Pinpoint the cell where the given text exists, returning its (x, y) midpoint coordinate. 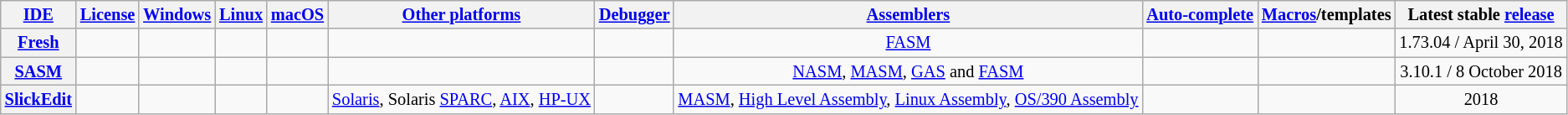
Windows (177, 14)
Macros/templates (1326, 14)
Fresh (38, 43)
SlickEdit (38, 99)
Auto-complete (1200, 14)
FASM (908, 43)
macOS (298, 14)
Other platforms (462, 14)
NASM, MASM, GAS and FASM (908, 71)
2018 (1481, 99)
SASM (38, 71)
License (107, 14)
IDE (38, 14)
Linux (241, 14)
Solaris, Solaris SPARC, AIX, HP-UX (462, 99)
Latest stable release (1481, 14)
3.10.1 / 8 October 2018 (1481, 71)
Assemblers (908, 14)
Debugger (634, 14)
1.73.04 / April 30, 2018 (1481, 43)
MASM, High Level Assembly, Linux Assembly, OS/390 Assembly (908, 99)
